Extract the (x, y) coordinate from the center of the cell holding the provided text.  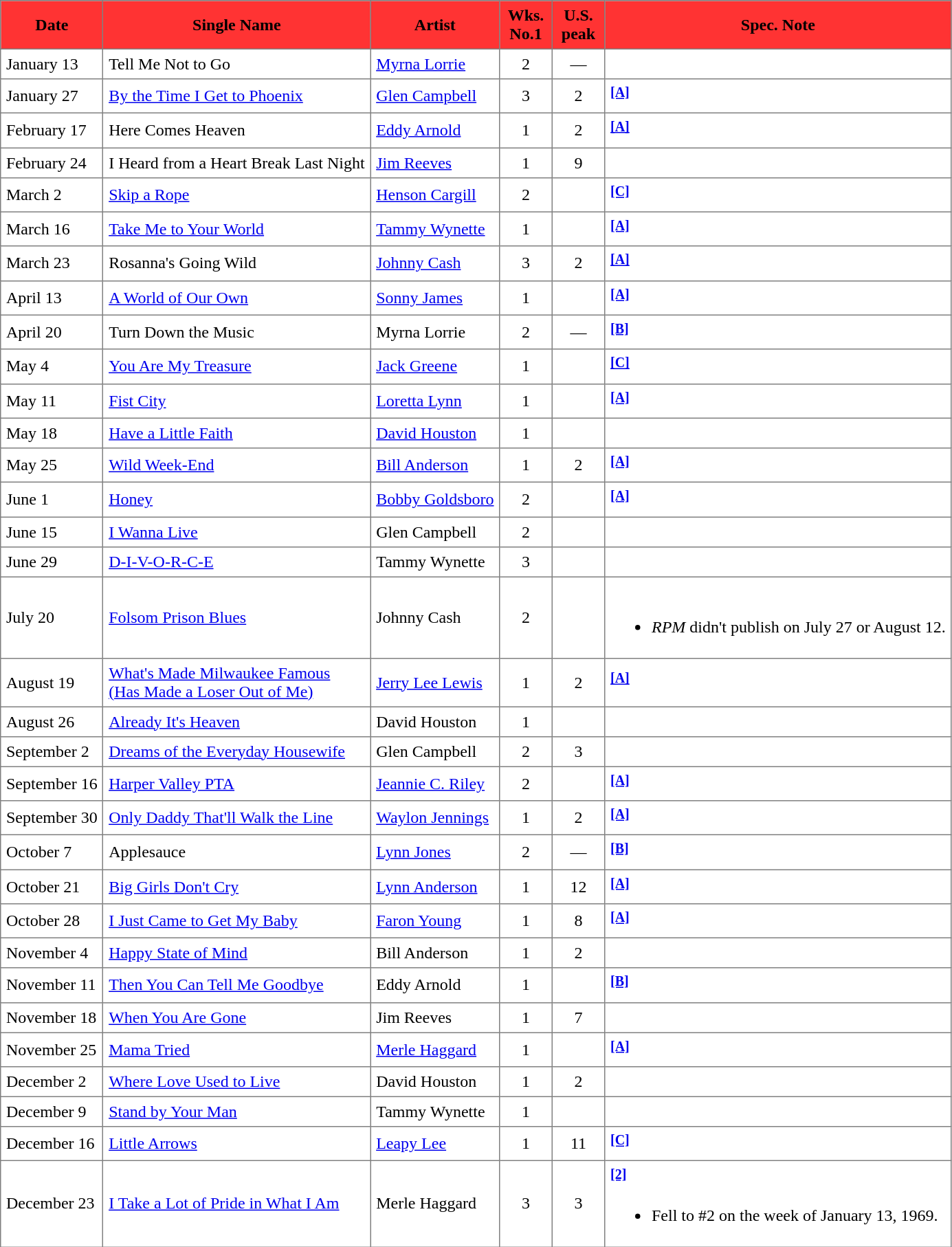
September 2 (52, 751)
Stand by Your Man (236, 1112)
April 13 (52, 298)
Little Arrows (236, 1144)
Have a Little Faith (236, 433)
Jeannie C. Riley (435, 784)
RPM didn't publish on July 27 or August 12. (778, 617)
August 26 (52, 722)
Applesauce (236, 852)
December 23 (52, 1204)
January 27 (52, 96)
May 4 (52, 366)
Dreams of the Everyday Housewife (236, 751)
Where Love Used to Live (236, 1082)
I Just Came to Get My Baby (236, 921)
D-I-V-O-R-C-E (236, 562)
Take Me to Your World (236, 229)
Wks. No.1 (526, 25)
Lynn Anderson (435, 887)
9 (578, 163)
Then You Can Tell Me Goodbye (236, 985)
June 29 (52, 562)
March 2 (52, 195)
Jack Greene (435, 366)
November 18 (52, 1017)
December 16 (52, 1144)
October 28 (52, 921)
Single Name (236, 25)
June 15 (52, 532)
Skip a Rope (236, 195)
When You Are Gone (236, 1017)
December 2 (52, 1082)
Turn Down the Music (236, 332)
January 13 (52, 64)
April 20 (52, 332)
U.S. peak (578, 25)
September 16 (52, 784)
A World of Our Own (236, 298)
I Heard from a Heart Break Last Night (236, 163)
Date (52, 25)
Tell Me Not to Go (236, 64)
What's Made Milwaukee Famous(Has Made a Loser Out of Me) (236, 682)
11 (578, 1144)
Sonny James (435, 298)
Artist (435, 25)
Jerry Lee Lewis (435, 682)
Folsom Prison Blues (236, 617)
March 23 (52, 263)
December 9 (52, 1112)
November 4 (52, 953)
Loretta Lynn (435, 401)
Happy State of Mind (236, 953)
Here Comes Heaven (236, 131)
Only Daddy That'll Walk the Line (236, 818)
September 30 (52, 818)
By the Time I Get to Phoenix (236, 96)
Waylon Jennings (435, 818)
Faron Young (435, 921)
Henson Cargill (435, 195)
Already It's Heaven (236, 722)
Spec. Note (778, 25)
You Are My Treasure (236, 366)
July 20 (52, 617)
Bobby Goldsboro (435, 500)
March 16 (52, 229)
November 25 (52, 1050)
Wild Week-End (236, 465)
I Take a Lot of Pride in What I Am (236, 1204)
8 (578, 921)
Harper Valley PTA (236, 784)
May 25 (52, 465)
May 11 (52, 401)
Fist City (236, 401)
12 (578, 887)
7 (578, 1017)
Honey (236, 500)
February 24 (52, 163)
November 11 (52, 985)
Mama Tried (236, 1050)
October 7 (52, 852)
I Wanna Live (236, 532)
Big Girls Don't Cry (236, 887)
[2]Fell to #2 on the week of January 13, 1969. (778, 1204)
February 17 (52, 131)
October 21 (52, 887)
June 1 (52, 500)
Lynn Jones (435, 852)
Rosanna's Going Wild (236, 263)
Leapy Lee (435, 1144)
May 18 (52, 433)
August 19 (52, 682)
